Detect which cell encompasses the target text, then output its (X, Y) center coordinate. 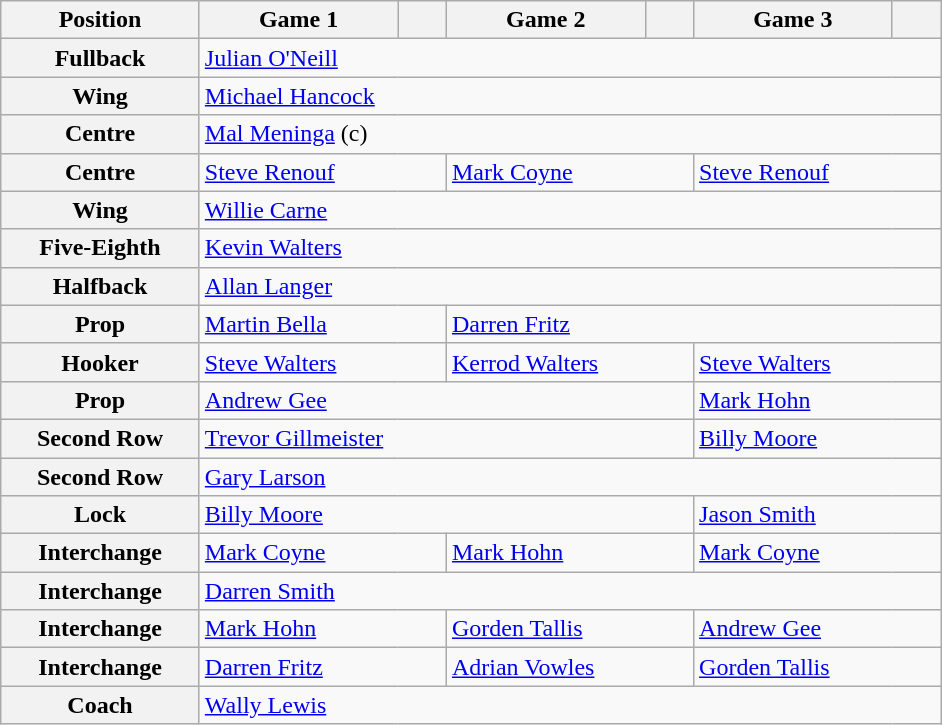
Coach (100, 705)
Position (100, 20)
Michael Hancock (570, 96)
Trevor Gillmeister (446, 438)
Mal Meninga (c) (570, 134)
Game 2 (546, 20)
Lock (100, 515)
Kevin Walters (570, 248)
Gary Larson (570, 477)
Jason Smith (818, 515)
Fullback (100, 58)
Five-Eighth (100, 248)
Darren Smith (570, 591)
Allan Langer (570, 286)
Martin Bella (322, 324)
Hooker (100, 362)
Game 1 (298, 20)
Julian O'Neill (570, 58)
Willie Carne (570, 210)
Wally Lewis (570, 705)
Game 3 (794, 20)
Kerrod Walters (570, 362)
Adrian Vowles (570, 667)
Halfback (100, 286)
